From the cell containing the given text, extract its center point as (x, y) coordinate. 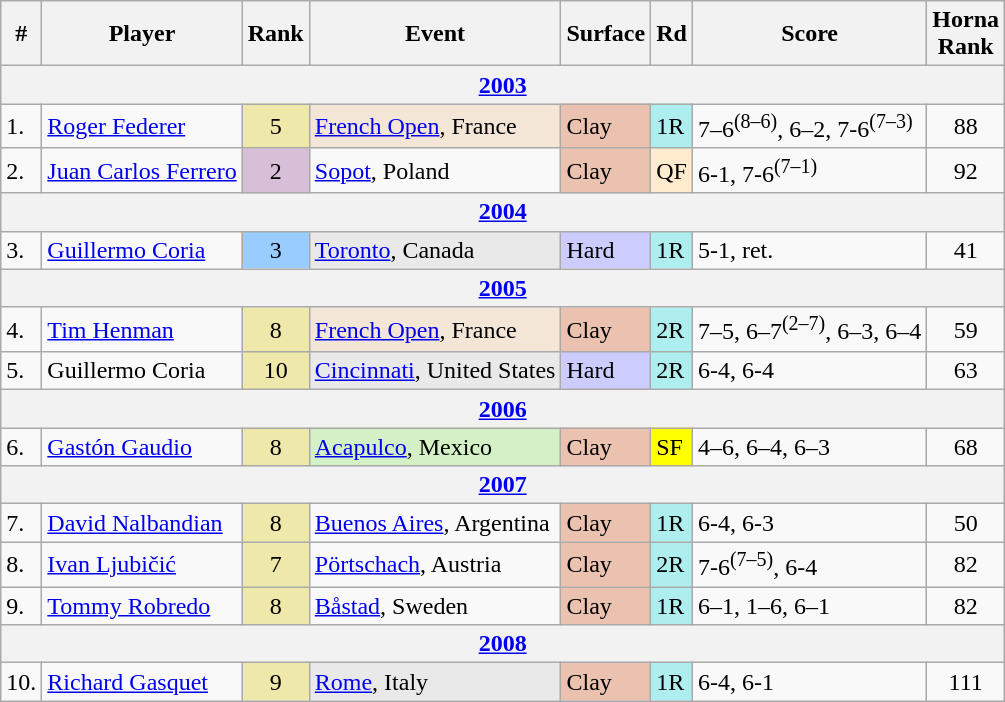
Toronto, Canada (435, 250)
92 (966, 170)
2006 (503, 409)
Pörtschach, Austria (435, 564)
Event (435, 34)
Rank (276, 34)
Rome, Italy (435, 682)
5 (276, 126)
Score (809, 34)
68 (966, 447)
7. (22, 523)
6. (22, 447)
SF (672, 447)
41 (966, 250)
8. (22, 564)
Rd (672, 34)
QF (672, 170)
2004 (503, 212)
3 (276, 250)
3. (22, 250)
2005 (503, 288)
6-4, 6-1 (809, 682)
2. (22, 170)
Surface (606, 34)
Tim Henman (142, 330)
Tommy Robredo (142, 606)
59 (966, 330)
111 (966, 682)
5. (22, 371)
Cincinnati, United States (435, 371)
6–1, 1–6, 6–1 (809, 606)
Player (142, 34)
Gastón Gaudio (142, 447)
6-4, 6-3 (809, 523)
2007 (503, 485)
10. (22, 682)
6-4, 6-4 (809, 371)
9. (22, 606)
10 (276, 371)
Sopot, Poland (435, 170)
7–5, 6–7(2–7), 6–3, 6–4 (809, 330)
4. (22, 330)
Juan Carlos Ferrero (142, 170)
Båstad, Sweden (435, 606)
Buenos Aires, Argentina (435, 523)
50 (966, 523)
Acapulco, Mexico (435, 447)
9 (276, 682)
2 (276, 170)
1. (22, 126)
5-1, ret. (809, 250)
7-6(7–5), 6-4 (809, 564)
63 (966, 371)
Ivan Ljubičić (142, 564)
6-1, 7-6(7–1) (809, 170)
4–6, 6–4, 6–3 (809, 447)
# (22, 34)
2003 (503, 85)
Richard Gasquet (142, 682)
2008 (503, 644)
HornaRank (966, 34)
Roger Federer (142, 126)
7 (276, 564)
David Nalbandian (142, 523)
88 (966, 126)
7–6(8–6), 6–2, 7-6(7–3) (809, 126)
